Locate the cell with the specified text and output its (X, Y) center coordinate. 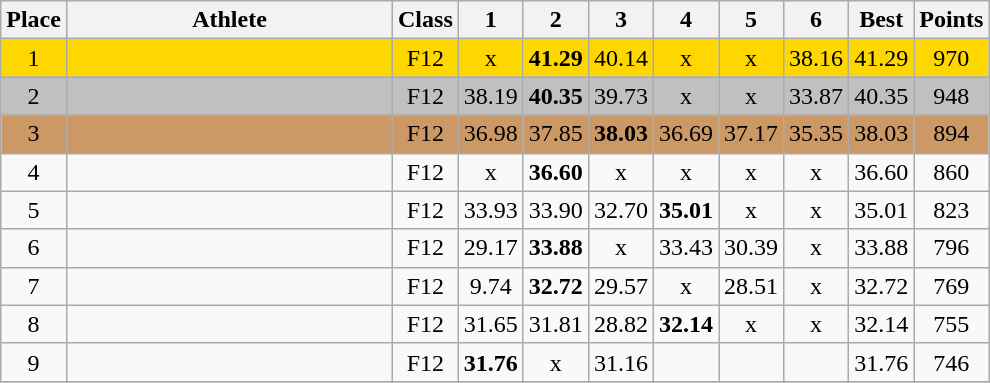
796 (952, 248)
894 (952, 134)
39.73 (620, 96)
9.74 (490, 286)
32.70 (620, 210)
35.35 (816, 134)
Athlete (229, 20)
Place (34, 20)
28.51 (750, 286)
36.98 (490, 134)
31.81 (556, 324)
948 (952, 96)
36.69 (686, 134)
823 (952, 210)
40.14 (620, 58)
38.19 (490, 96)
860 (952, 172)
28.82 (620, 324)
29.57 (620, 286)
31.65 (490, 324)
37.85 (556, 134)
970 (952, 58)
31.16 (620, 362)
755 (952, 324)
33.87 (816, 96)
33.90 (556, 210)
746 (952, 362)
7 (34, 286)
Best (882, 20)
30.39 (750, 248)
38.16 (816, 58)
37.17 (750, 134)
9 (34, 362)
33.93 (490, 210)
Points (952, 20)
8 (34, 324)
Class (426, 20)
29.17 (490, 248)
33.43 (686, 248)
769 (952, 286)
